Return the [X, Y] coordinate for the center point of the cell that contains the specified text.  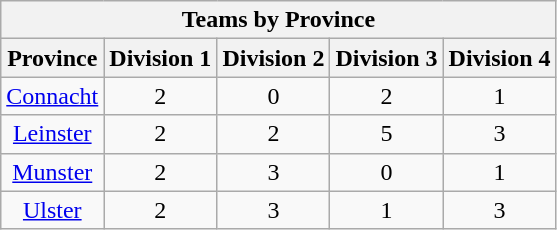
Division 2 [274, 58]
Division 1 [160, 58]
Teams by Province [278, 20]
Province [52, 58]
Ulster [52, 210]
Connacht [52, 96]
Division 3 [386, 58]
Division 4 [500, 58]
Munster [52, 172]
Leinster [52, 134]
5 [386, 134]
